Determine the (x, y) coordinate at the center of the cell enclosing the given text.  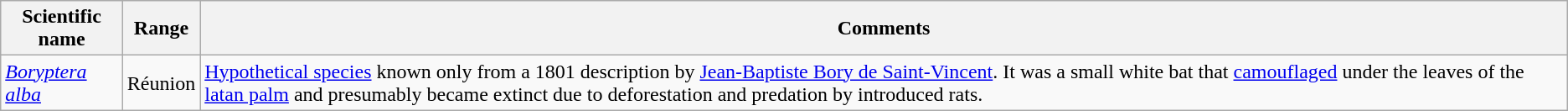
Boryptera alba (62, 82)
Réunion (161, 82)
Range (161, 29)
Scientific name (62, 29)
Comments (885, 29)
